Search for the cell housing the specified text and yield its (x, y) center coordinate. 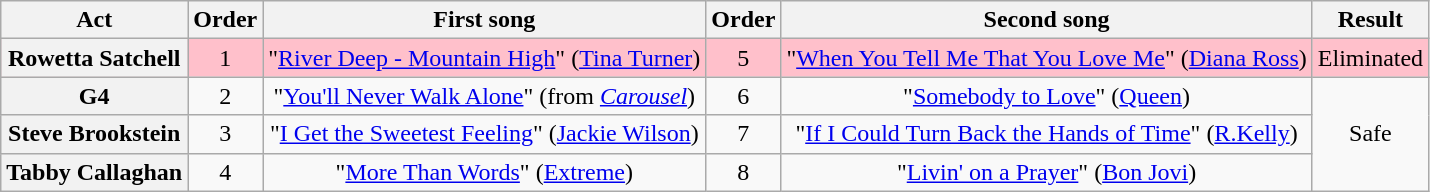
Steve Brookstein (94, 134)
5 (744, 58)
Safe (1370, 134)
"I Get the Sweetest Feeling" (Jackie Wilson) (484, 134)
"You'll Never Walk Alone" (from Carousel) (484, 96)
"More Than Words" (Extreme) (484, 172)
2 (226, 96)
"If I Could Turn Back the Hands of Time" (R.Kelly) (1046, 134)
"Livin' on a Prayer" (Bon Jovi) (1046, 172)
"When You Tell Me That You Love Me" (Diana Ross) (1046, 58)
Rowetta Satchell (94, 58)
Tabby Callaghan (94, 172)
Result (1370, 20)
First song (484, 20)
Second song (1046, 20)
"River Deep - Mountain High" (Tina Turner) (484, 58)
6 (744, 96)
Act (94, 20)
4 (226, 172)
"Somebody to Love" (Queen) (1046, 96)
7 (744, 134)
8 (744, 172)
Eliminated (1370, 58)
3 (226, 134)
1 (226, 58)
G4 (94, 96)
